Capture the cell that displays the provided text and extract its [X, Y] central coordinate. 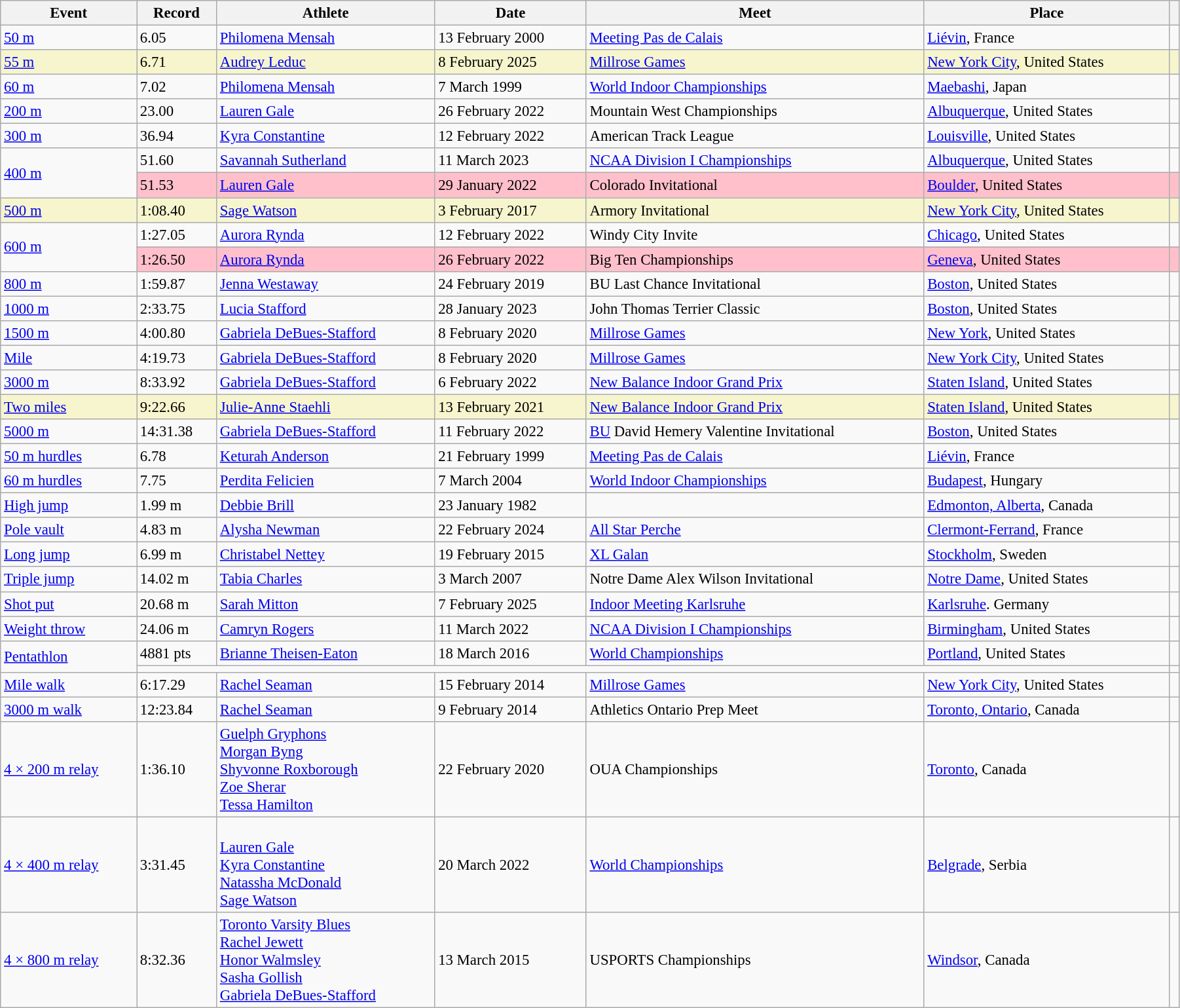
Colorado Invitational [755, 185]
1:27.05 [177, 234]
3 February 2017 [511, 210]
1:36.10 [177, 770]
Debbie Brill [326, 506]
1:26.50 [177, 259]
3000 m walk [69, 709]
John Thomas Terrier Classic [755, 308]
Pentathlon [69, 656]
New York, United States [1046, 333]
3000 m [69, 383]
1500 m [69, 333]
9 February 2014 [511, 709]
6.71 [177, 62]
5000 m [69, 432]
Savannah Sutherland [326, 160]
7.02 [177, 87]
23.00 [177, 111]
Tabia Charles [326, 580]
All Star Perche [755, 530]
Weight throw [69, 629]
OUA Championships [755, 770]
300 m [69, 136]
22 February 2024 [511, 530]
50 m hurdles [69, 457]
Edmonton, Alberta, Canada [1046, 506]
19 February 2015 [511, 555]
BU David Hemery Valentine Invitational [755, 432]
Toronto, Ontario, Canada [1046, 709]
Clermont-Ferrand, France [1046, 530]
4:00.80 [177, 333]
13 February 2021 [511, 407]
Big Ten Championships [755, 259]
Christabel Nettey [326, 555]
USPORTS Championships [755, 960]
20 March 2022 [511, 865]
4 × 400 m relay [69, 865]
Indoor Meeting Karlsruhe [755, 604]
American Track League [755, 136]
60 m [69, 87]
Kyra Constantine [326, 136]
4881 pts [177, 653]
6 February 2022 [511, 383]
Mile [69, 358]
11 March 2022 [511, 629]
BU Last Chance Invitational [755, 284]
3:31.45 [177, 865]
Event [69, 13]
7 March 2004 [511, 481]
23 January 1982 [511, 506]
Boulder, United States [1046, 185]
Chicago, United States [1046, 234]
Mountain West Championships [755, 111]
14.02 m [177, 580]
7 March 1999 [511, 87]
Perdita Felicien [326, 481]
1:08.40 [177, 210]
400 m [69, 173]
Record [177, 13]
24 February 2019 [511, 284]
Birmingham, United States [1046, 629]
Louisville, United States [1046, 136]
28 January 2023 [511, 308]
Mile walk [69, 685]
9:22.66 [177, 407]
Keturah Anderson [326, 457]
Meet [755, 13]
600 m [69, 246]
Camryn Rogers [326, 629]
11 March 2023 [511, 160]
Brianne Theisen-Eaton [326, 653]
Windy City Invite [755, 234]
Armory Invitational [755, 210]
13 February 2000 [511, 38]
21 February 1999 [511, 457]
Shot put [69, 604]
Lucia Stafford [326, 308]
Julie-Anne Staehli [326, 407]
8:32.36 [177, 960]
200 m [69, 111]
7.75 [177, 481]
Sage Watson [326, 210]
Belgrade, Serbia [1046, 865]
6.99 m [177, 555]
4 × 200 m relay [69, 770]
Date [511, 13]
Two miles [69, 407]
Geneva, United States [1046, 259]
2:33.75 [177, 308]
36.94 [177, 136]
8 February 2025 [511, 62]
Toronto Varsity BluesRachel JewettHonor WalmsleySasha GollishGabriela DeBues-Stafford [326, 960]
18 March 2016 [511, 653]
High jump [69, 506]
4 × 800 m relay [69, 960]
Long jump [69, 555]
Portland, United States [1046, 653]
XL Galan [755, 555]
800 m [69, 284]
50 m [69, 38]
Stockholm, Sweden [1046, 555]
6.05 [177, 38]
Guelph GryphonsMorgan ByngShyvonne RoxboroughZoe SherarTessa Hamilton [326, 770]
13 March 2015 [511, 960]
Maebashi, Japan [1046, 87]
Pole vault [69, 530]
7 February 2025 [511, 604]
Notre Dame, United States [1046, 580]
55 m [69, 62]
6.78 [177, 457]
3 March 2007 [511, 580]
Karlsruhe. Germany [1046, 604]
Place [1046, 13]
51.53 [177, 185]
Audrey Leduc [326, 62]
Alysha Newman [326, 530]
11 February 2022 [511, 432]
Windsor, Canada [1046, 960]
Athletics Ontario Prep Meet [755, 709]
60 m hurdles [69, 481]
Sarah Mitton [326, 604]
Jenna Westaway [326, 284]
Athlete [326, 13]
4:19.73 [177, 358]
12:23.84 [177, 709]
Notre Dame Alex Wilson Invitational [755, 580]
20.68 m [177, 604]
1000 m [69, 308]
51.60 [177, 160]
1.99 m [177, 506]
Triple jump [69, 580]
15 February 2014 [511, 685]
6:17.29 [177, 685]
29 January 2022 [511, 185]
8:33.92 [177, 383]
Budapest, Hungary [1046, 481]
14:31.38 [177, 432]
500 m [69, 210]
Lauren GaleKyra ConstantineNatassha McDonaldSage Watson [326, 865]
Toronto, Canada [1046, 770]
24.06 m [177, 629]
1:59.87 [177, 284]
22 February 2020 [511, 770]
4.83 m [177, 530]
